Capture the cell that displays the provided text and extract its (x, y) central coordinate. 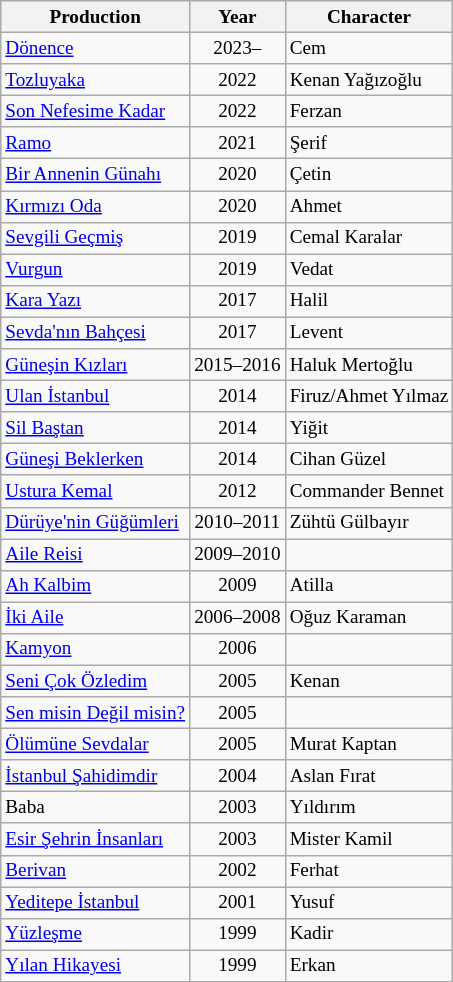
Dürüye'nin Güğümleri (96, 523)
Ferzan (369, 111)
İki Aile (96, 618)
İstanbul Şahidimdir (96, 776)
Mister Kamil (369, 839)
Sevgili Geçmiş (96, 238)
2021 (238, 143)
Commander Bennet (369, 491)
Ahmet (369, 206)
Aslan Fırat (369, 776)
Güneşi Beklerken (96, 460)
Ölümüne Sevdalar (96, 744)
Kara Yazı (96, 301)
Sen misin Değil misin? (96, 713)
Kenan (369, 681)
Oğuz Karaman (369, 618)
2004 (238, 776)
2015–2016 (238, 365)
Vedat (369, 270)
Zühtü Gülbayır (369, 523)
Levent (369, 333)
Cihan Güzel (369, 460)
2001 (238, 902)
2002 (238, 871)
Yılan Hikayesi (96, 966)
Sil Baştan (96, 428)
Bir Annenin Günahı (96, 175)
Yusuf (369, 902)
Year (238, 17)
Yıldırım (369, 808)
Ah Kalbim (96, 586)
Kadir (369, 934)
Güneşin Kızları (96, 365)
Esir Şehrin İnsanları (96, 839)
Sevda'nın Bahçesi (96, 333)
Vurgun (96, 270)
Haluk Mertoğlu (369, 365)
Kenan Yağızoğlu (369, 80)
Yüzleşme (96, 934)
2012 (238, 491)
Baba (96, 808)
Atilla (369, 586)
Yiğit (369, 428)
2010–2011 (238, 523)
Aile Reisi (96, 554)
Murat Kaptan (369, 744)
Yeditepe İstanbul (96, 902)
Erkan (369, 966)
Tozluyaka (96, 80)
Son Nefesime Kadar (96, 111)
Ferhat (369, 871)
Cemal Karalar (369, 238)
Dönence (96, 48)
Çetin (369, 175)
Kırmızı Oda (96, 206)
2009–2010 (238, 554)
Berivan (96, 871)
Production (96, 17)
Kamyon (96, 649)
Character (369, 17)
Şerif (369, 143)
2006 (238, 649)
Ustura Kemal (96, 491)
Ulan İstanbul (96, 396)
Seni Çok Özledim (96, 681)
2023– (238, 48)
Firuz/Ahmet Yılmaz (369, 396)
2006–2008 (238, 618)
Halil (369, 301)
Ramo (96, 143)
2009 (238, 586)
Cem (369, 48)
